Provide the [x, y] coordinate of the cell's center where the given text is located.  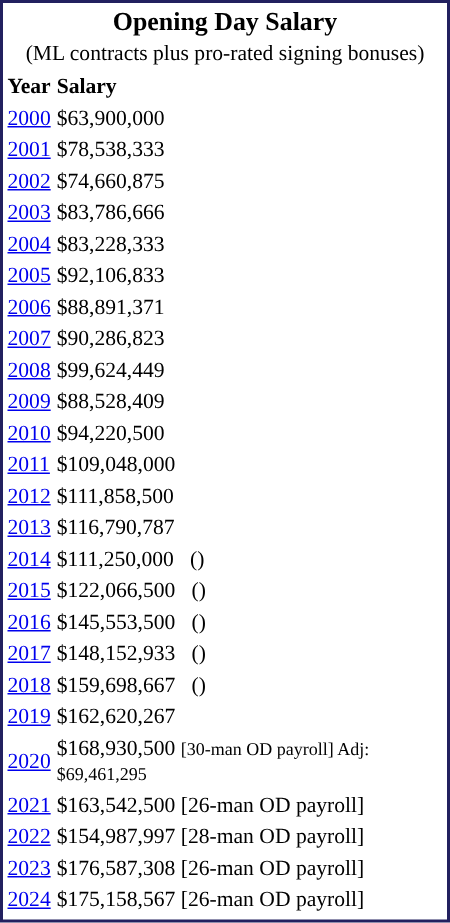
2002 [29, 180]
Salary [250, 86]
2019 [29, 716]
2003 [29, 212]
2016 [29, 622]
2023 [29, 868]
2014 [29, 558]
$83,228,333 [250, 244]
2022 [29, 836]
$176,587,308 [26-man OD payroll] [250, 868]
2018 [29, 684]
2021 [29, 804]
2020 [29, 761]
$162,620,267 [250, 716]
$99,624,449 [250, 370]
$116,790,787 [250, 527]
$111,858,500 [250, 496]
$88,891,371 [250, 306]
$78,538,333 [250, 149]
$168,930,500 [30-man OD payroll] Adj: $69,461,295 [250, 761]
Year [29, 86]
2006 [29, 306]
2001 [29, 149]
$122,066,500 () [250, 590]
2004 [29, 244]
2009 [29, 401]
$111,250,000 () [250, 558]
$154,987,997 [28-man OD payroll] [250, 836]
2017 [29, 653]
$145,553,500 () [250, 622]
2000 [29, 118]
2015 [29, 590]
$74,660,875 [250, 180]
Opening Day Salary (ML contracts plus pro-rated signing bonuses) [225, 38]
2005 [29, 275]
$63,900,000 [250, 118]
$92,106,833 [250, 275]
$175,158,567 [26-man OD payroll] [250, 899]
$148,152,933 () [250, 653]
$163,542,500 [26-man OD payroll] [250, 804]
$94,220,500 [250, 432]
2024 [29, 899]
2007 [29, 338]
2008 [29, 370]
2013 [29, 527]
$88,528,409 [250, 401]
2010 [29, 432]
2012 [29, 496]
$159,698,667 () [250, 684]
$83,786,666 [250, 212]
$90,286,823 [250, 338]
2011 [29, 464]
$109,048,000 [250, 464]
